Identify which cell holds the provided text, then report its [x, y] central coordinate. 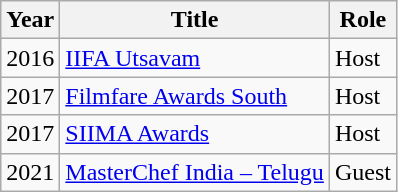
Year [30, 20]
Title [195, 20]
IIFA Utsavam [195, 58]
Guest [362, 172]
2021 [30, 172]
2016 [30, 58]
Filmfare Awards South [195, 96]
Role [362, 20]
MasterChef India – Telugu [195, 172]
SIIMA Awards [195, 134]
